Find where the given text appears and provide that cell's center as [x, y] coordinate. 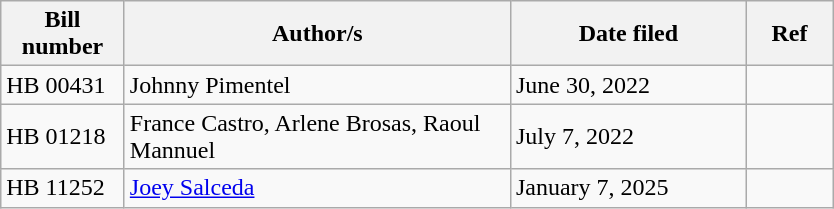
HB 00431 [63, 85]
Author/s [317, 34]
June 30, 2022 [628, 85]
Date filed [628, 34]
HB 01218 [63, 136]
January 7, 2025 [628, 188]
Johnny Pimentel [317, 85]
France Castro, Arlene Brosas, Raoul Mannuel [317, 136]
July 7, 2022 [628, 136]
Bill number [63, 34]
Joey Salceda [317, 188]
HB 11252 [63, 188]
Ref [789, 34]
